Determine the [x, y] coordinate at the center of the cell enclosing the given text.  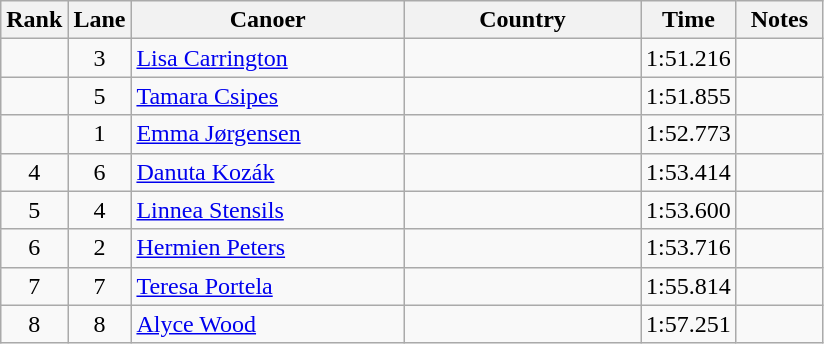
Time [689, 20]
1:51.855 [689, 96]
Danuta Kozák [268, 172]
1:53.716 [689, 248]
Notes [779, 20]
Rank [34, 20]
1:55.814 [689, 286]
1:51.216 [689, 58]
Lane [100, 20]
Canoer [268, 20]
1:53.600 [689, 210]
Emma Jørgensen [268, 134]
1:57.251 [689, 324]
Lisa Carrington [268, 58]
1:52.773 [689, 134]
Teresa Portela [268, 286]
Hermien Peters [268, 248]
2 [100, 248]
Alyce Wood [268, 324]
Country [522, 20]
1 [100, 134]
Tamara Csipes [268, 96]
Linnea Stensils [268, 210]
1:53.414 [689, 172]
3 [100, 58]
